Scan for the cell matching the given text and deliver its (x, y) coordinate at center. 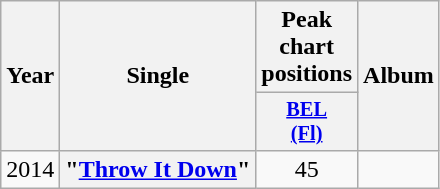
2014 (30, 169)
45 (307, 169)
Year (30, 76)
Peak chart positions (307, 47)
Single (158, 76)
Album (399, 76)
BEL(Fl) (307, 122)
"Throw It Down" (158, 169)
